Find where the given text appears and provide that cell's center as [X, Y] coordinate. 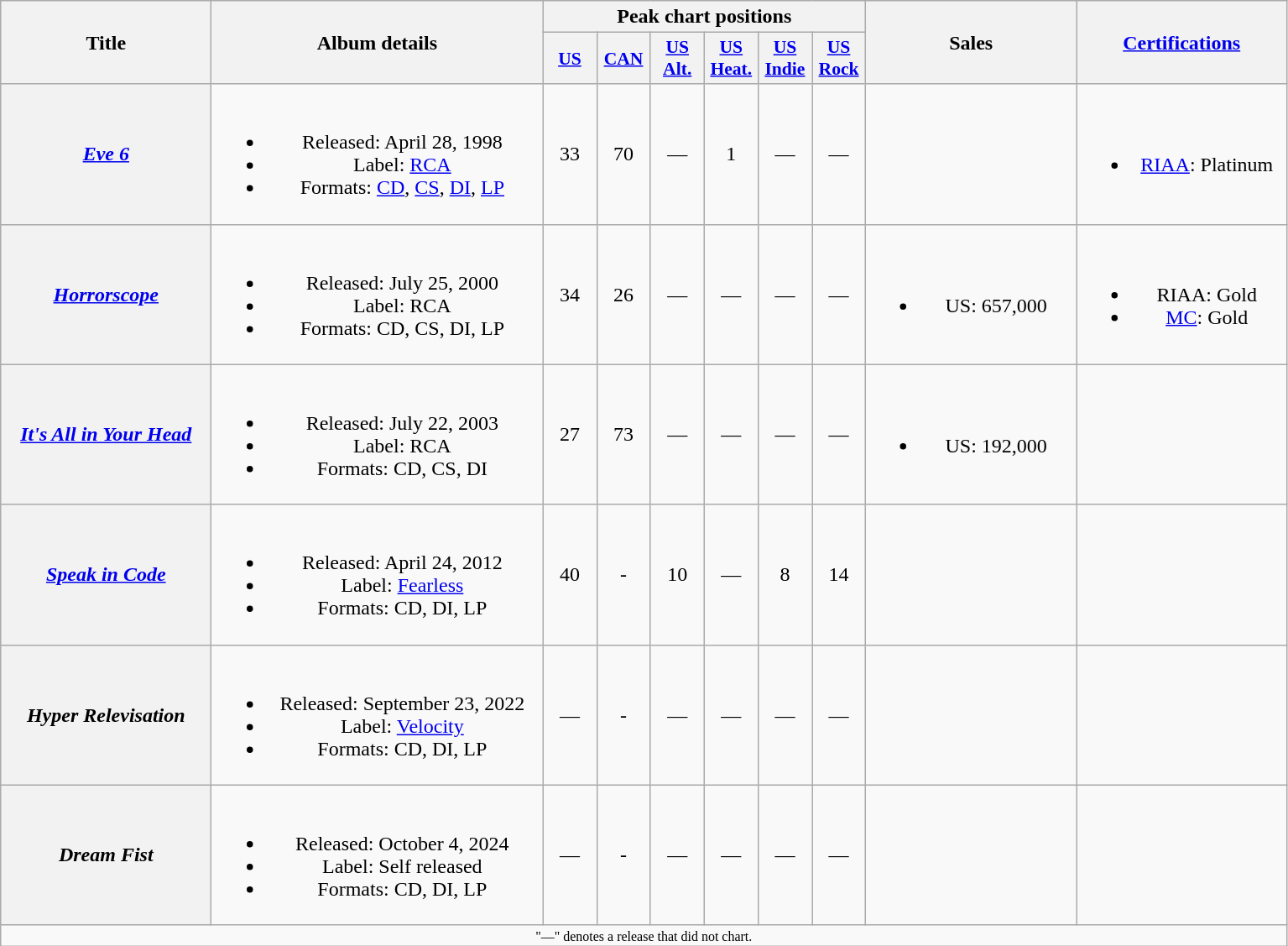
Album details [378, 42]
Horrorscope [106, 294]
US: 657,000 [972, 294]
US [570, 59]
40 [570, 574]
70 [623, 154]
Released: April 28, 1998Label: RCAFormats: CD, CS, DI, LP [378, 154]
73 [623, 435]
Released: July 22, 2003Label: RCAFormats: CD, CS, DI [378, 435]
1 [731, 154]
26 [623, 294]
"—" denotes a release that did not chart. [644, 935]
33 [570, 154]
US: 192,000 [972, 435]
Speak in Code [106, 574]
RIAA: Platinum [1181, 154]
Released: September 23, 2022Label: VelocityFormats: CD, DI, LP [378, 715]
Eve 6 [106, 154]
USAlt. [677, 59]
USIndie [785, 59]
Certifications [1181, 42]
Released: October 4, 2024Label: Self releasedFormats: CD, DI, LP [378, 855]
34 [570, 294]
USHeat. [731, 59]
14 [839, 574]
CAN [623, 59]
Released: July 25, 2000Label: RCAFormats: CD, CS, DI, LP [378, 294]
Peak chart positions [705, 17]
Sales [972, 42]
10 [677, 574]
USRock [839, 59]
Hyper Relevisation [106, 715]
27 [570, 435]
Dream Fist [106, 855]
8 [785, 574]
Title [106, 42]
RIAA: GoldMC: Gold [1181, 294]
Released: April 24, 2012Label: FearlessFormats: CD, DI, LP [378, 574]
It's All in Your Head [106, 435]
